Return the [X, Y] coordinate for the center point of the cell that contains the specified text.  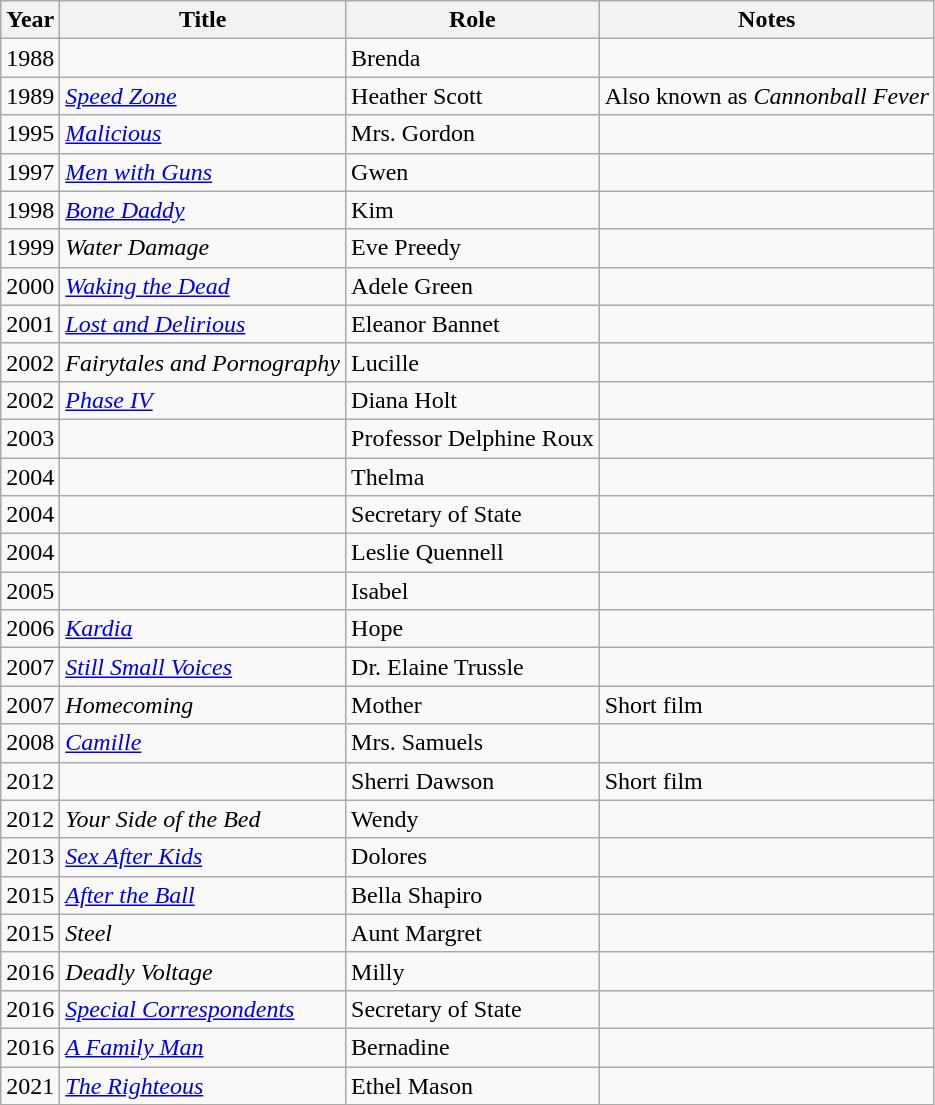
Lucille [473, 362]
1995 [30, 134]
Your Side of the Bed [203, 819]
Heather Scott [473, 96]
Deadly Voltage [203, 971]
A Family Man [203, 1047]
1997 [30, 172]
2003 [30, 438]
Eve Preedy [473, 248]
Year [30, 20]
Men with Guns [203, 172]
Water Damage [203, 248]
1988 [30, 58]
Still Small Voices [203, 667]
Bella Shapiro [473, 895]
Sex After Kids [203, 857]
Malicious [203, 134]
Role [473, 20]
2006 [30, 629]
Kardia [203, 629]
1998 [30, 210]
Notes [766, 20]
Special Correspondents [203, 1009]
Steel [203, 933]
Dr. Elaine Trussle [473, 667]
2021 [30, 1085]
Brenda [473, 58]
Camille [203, 743]
Speed Zone [203, 96]
1989 [30, 96]
Kim [473, 210]
Sherri Dawson [473, 781]
Ethel Mason [473, 1085]
Homecoming [203, 705]
The Righteous [203, 1085]
2000 [30, 286]
2001 [30, 324]
Dolores [473, 857]
2008 [30, 743]
Title [203, 20]
After the Ball [203, 895]
Lost and Delirious [203, 324]
Mother [473, 705]
Diana Holt [473, 400]
Leslie Quennell [473, 553]
2013 [30, 857]
Isabel [473, 591]
Gwen [473, 172]
Bernadine [473, 1047]
Eleanor Bannet [473, 324]
2005 [30, 591]
Hope [473, 629]
Adele Green [473, 286]
Mrs. Gordon [473, 134]
Phase IV [203, 400]
Fairytales and Pornography [203, 362]
Aunt Margret [473, 933]
Also known as Cannonball Fever [766, 96]
Waking the Dead [203, 286]
Professor Delphine Roux [473, 438]
Milly [473, 971]
1999 [30, 248]
Bone Daddy [203, 210]
Thelma [473, 477]
Wendy [473, 819]
Mrs. Samuels [473, 743]
